Return the [x, y] coordinate for the center point of the cell that contains the specified text.  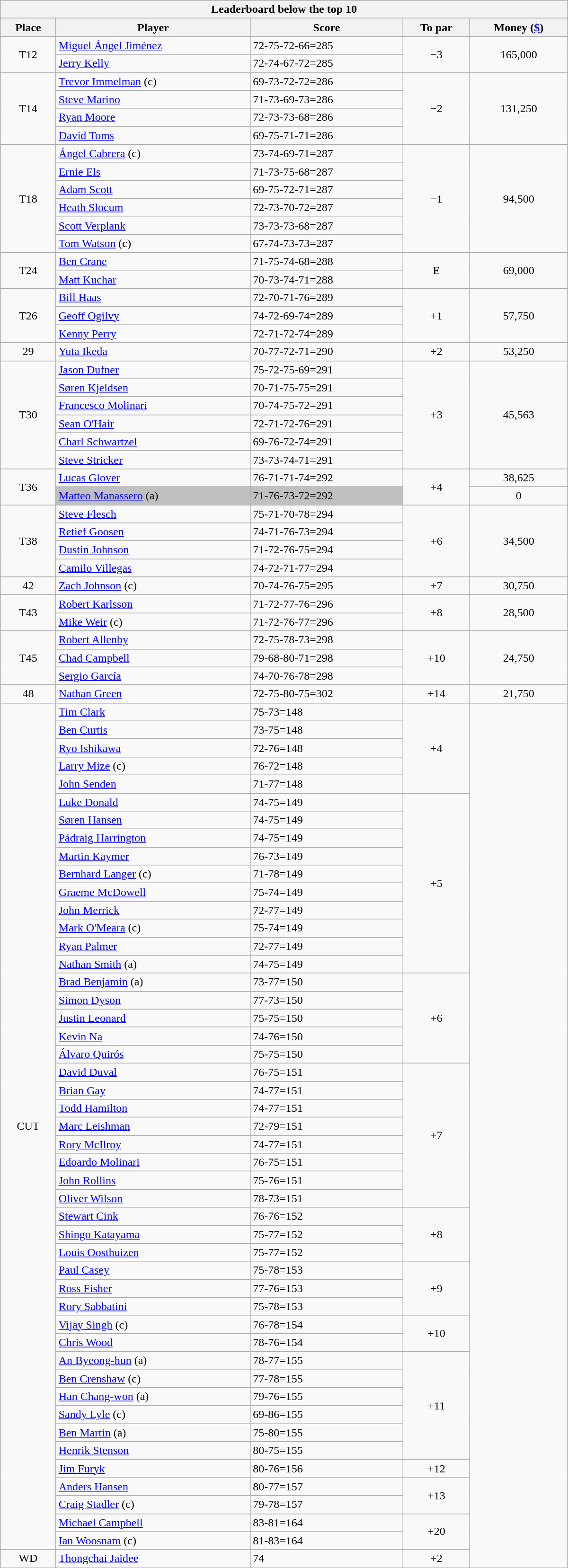
69,000 [519, 271]
Pádraig Harrington [153, 838]
79-76=155 [327, 1397]
76-73=149 [327, 856]
72-71-72-74=289 [327, 334]
Anders Hansen [153, 1487]
57,750 [519, 316]
Money ($) [519, 27]
Marc Leishman [153, 1126]
73-75=148 [327, 730]
Jim Furyk [153, 1469]
Brian Gay [153, 1090]
71-72-77-76=296 [327, 604]
45,563 [519, 415]
Chris Wood [153, 1342]
Francesco Molinari [153, 406]
David Duval [153, 1072]
Graeme McDowell [153, 892]
Brad Benjamin (a) [153, 982]
72-74-67-72=285 [327, 63]
+13 [436, 1496]
75-80=155 [327, 1433]
73-74-69-71=287 [327, 153]
Søren Hansen [153, 820]
Han Chang-won (a) [153, 1397]
42 [28, 586]
Tom Watson (c) [153, 244]
30,750 [519, 586]
73-73-73-68=287 [327, 226]
Shingo Katayama [153, 1234]
72-71-72-76=291 [327, 424]
Charl Schwartzel [153, 442]
Michael Campbell [153, 1523]
Yuta Ikeda [153, 352]
Mark O'Meara (c) [153, 928]
72-73-73-68=286 [327, 117]
Dustin Johnson [153, 550]
CUT [28, 1126]
71-76-73-72=292 [327, 496]
72-75-72-66=285 [327, 45]
74-70-76-78=298 [327, 676]
Scott Verplank [153, 226]
74 [327, 1559]
72-70-71-76=289 [327, 298]
76-78=154 [327, 1324]
74-71-76-73=294 [327, 532]
72-73-70-72=287 [327, 207]
Simon Dyson [153, 1000]
T45 [28, 658]
Geoff Ogilvy [153, 316]
Kevin Na [153, 1036]
Heath Slocum [153, 207]
77-78=155 [327, 1379]
77-76=153 [327, 1288]
71-75-74-68=288 [327, 262]
53,250 [519, 352]
165,000 [519, 54]
+3 [436, 415]
Player [153, 27]
T12 [28, 54]
+5 [436, 883]
WD [28, 1559]
69-75-71-71=286 [327, 135]
An Byeong-hun (a) [153, 1360]
72-76=148 [327, 748]
+9 [436, 1288]
Sergio García [153, 676]
76-71-71-74=292 [327, 478]
29 [28, 352]
+20 [436, 1532]
Jason Dufner [153, 370]
Justin Leonard [153, 1018]
71-73-75-68=287 [327, 171]
70-71-75-75=291 [327, 388]
Ben Crane [153, 262]
21,750 [519, 694]
Mike Weir (c) [153, 622]
Kenny Perry [153, 334]
Stewart Cink [153, 1216]
Nathan Smith (a) [153, 964]
Rory McIlroy [153, 1144]
73-77=150 [327, 982]
74-72-69-74=289 [327, 316]
Oliver Wilson [153, 1198]
Lucas Glover [153, 478]
80-77=157 [327, 1487]
76-72=148 [327, 766]
Jerry Kelly [153, 63]
T36 [28, 487]
Leaderboard below the top 10 [284, 9]
94,500 [519, 198]
Steve Marino [153, 99]
78-73=151 [327, 1198]
−3 [436, 54]
77-73=150 [327, 1000]
−1 [436, 198]
72-75-78-73=298 [327, 640]
T38 [28, 540]
70-74-75-72=291 [327, 406]
Ian Woosnam (c) [153, 1541]
Tim Clark [153, 712]
Ernie Els [153, 171]
Steve Stricker [153, 460]
To par [436, 27]
Álvaro Quirós [153, 1054]
Ben Crenshaw (c) [153, 1379]
34,500 [519, 540]
Craig Stadler (c) [153, 1505]
75-73=148 [327, 712]
80-76=156 [327, 1469]
Ryo Ishikawa [153, 748]
Paul Casey [153, 1270]
69-73-72-72=286 [327, 81]
79-68-80-71=298 [327, 658]
24,750 [519, 658]
74-76=150 [327, 1036]
74-72-71-77=294 [327, 568]
78-77=155 [327, 1360]
78-76=154 [327, 1342]
Score [327, 27]
Ryan Moore [153, 117]
71-77=148 [327, 784]
T30 [28, 415]
Trevor Immelman (c) [153, 81]
Rory Sabbatini [153, 1306]
John Rollins [153, 1180]
Matteo Manassero (a) [153, 496]
Matt Kuchar [153, 280]
71-72-76-77=296 [327, 622]
Bill Haas [153, 298]
Steve Flesch [153, 514]
80-75=155 [327, 1451]
Luke Donald [153, 802]
Chad Campbell [153, 658]
38,625 [519, 478]
Place [28, 27]
69-75-72-71=287 [327, 189]
0 [519, 496]
Zach Johnson (c) [153, 586]
71-72-76-75=294 [327, 550]
T26 [28, 316]
72-79=151 [327, 1126]
T24 [28, 271]
+11 [436, 1405]
71-78=149 [327, 874]
Martin Kaymer [153, 856]
Sean O'Hair [153, 424]
28,500 [519, 613]
T18 [28, 198]
Retief Goosen [153, 532]
Ben Curtis [153, 730]
79-78=157 [327, 1505]
75-71-70-78=294 [327, 514]
Ben Martin (a) [153, 1433]
+14 [436, 694]
72-75-80-75=302 [327, 694]
Thongchai Jaidee [153, 1559]
76-76=152 [327, 1216]
70-73-74-71=288 [327, 280]
Todd Hamilton [153, 1108]
Adam Scott [153, 189]
Sandy Lyle (c) [153, 1415]
T14 [28, 108]
69-86=155 [327, 1415]
+12 [436, 1469]
Edoardo Molinari [153, 1162]
T43 [28, 613]
75-76=151 [327, 1180]
Miguel Ángel Jiménez [153, 45]
E [436, 271]
70-74-76-75=295 [327, 586]
Nathan Green [153, 694]
Bernhard Langer (c) [153, 874]
Larry Mize (c) [153, 766]
John Merrick [153, 910]
70-77-72-71=290 [327, 352]
69-76-72-74=291 [327, 442]
71-73-69-73=286 [327, 99]
Ross Fisher [153, 1288]
Louis Oosthuizen [153, 1252]
67-74-73-73=287 [327, 244]
75-72-75-69=291 [327, 370]
Camilo Villegas [153, 568]
48 [28, 694]
−2 [436, 108]
131,250 [519, 108]
Vijay Singh (c) [153, 1324]
Søren Kjeldsen [153, 388]
Robert Allenby [153, 640]
81-83=164 [327, 1541]
Henrik Stenson [153, 1451]
John Senden [153, 784]
83-81=164 [327, 1523]
Ángel Cabrera (c) [153, 153]
73-73-74-71=291 [327, 460]
+1 [436, 316]
Robert Karlsson [153, 604]
Ryan Palmer [153, 946]
David Toms [153, 135]
